Return the (X, Y) coordinate for the center point of the cell that contains the specified text.  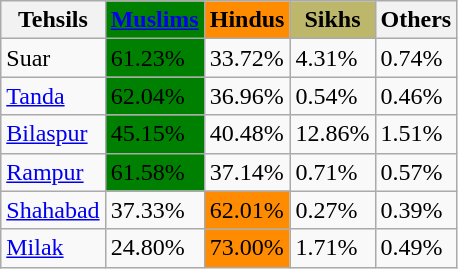
37.33% (154, 210)
12.86% (332, 134)
Others (416, 20)
Tanda (53, 96)
Muslims (154, 20)
4.31% (332, 58)
0.54% (332, 96)
40.48% (247, 134)
36.96% (247, 96)
61.23% (154, 58)
0.49% (416, 248)
61.58% (154, 172)
Hindus (247, 20)
62.01% (247, 210)
0.57% (416, 172)
73.00% (247, 248)
1.51% (416, 134)
33.72% (247, 58)
45.15% (154, 134)
0.27% (332, 210)
Milak (53, 248)
62.04% (154, 96)
0.71% (332, 172)
0.46% (416, 96)
Suar (53, 58)
37.14% (247, 172)
0.39% (416, 210)
0.74% (416, 58)
Rampur (53, 172)
Bilaspur (53, 134)
Shahabad (53, 210)
Tehsils (53, 20)
24.80% (154, 248)
1.71% (332, 248)
Sikhs (332, 20)
